Pinpoint the cell where the given text exists, returning its [x, y] midpoint coordinate. 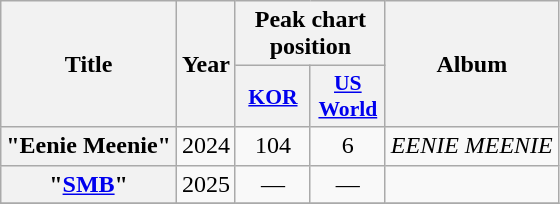
"SMB" [89, 184]
Title [89, 64]
USWorld [348, 96]
104 [272, 146]
KOR [272, 96]
6 [348, 146]
2025 [206, 184]
EENIE MEENIE [472, 146]
2024 [206, 146]
"Eenie Meenie" [89, 146]
Album [472, 64]
Peak chart position [310, 34]
Year [206, 64]
